Pinpoint the cell where the given text exists, returning its [X, Y] midpoint coordinate. 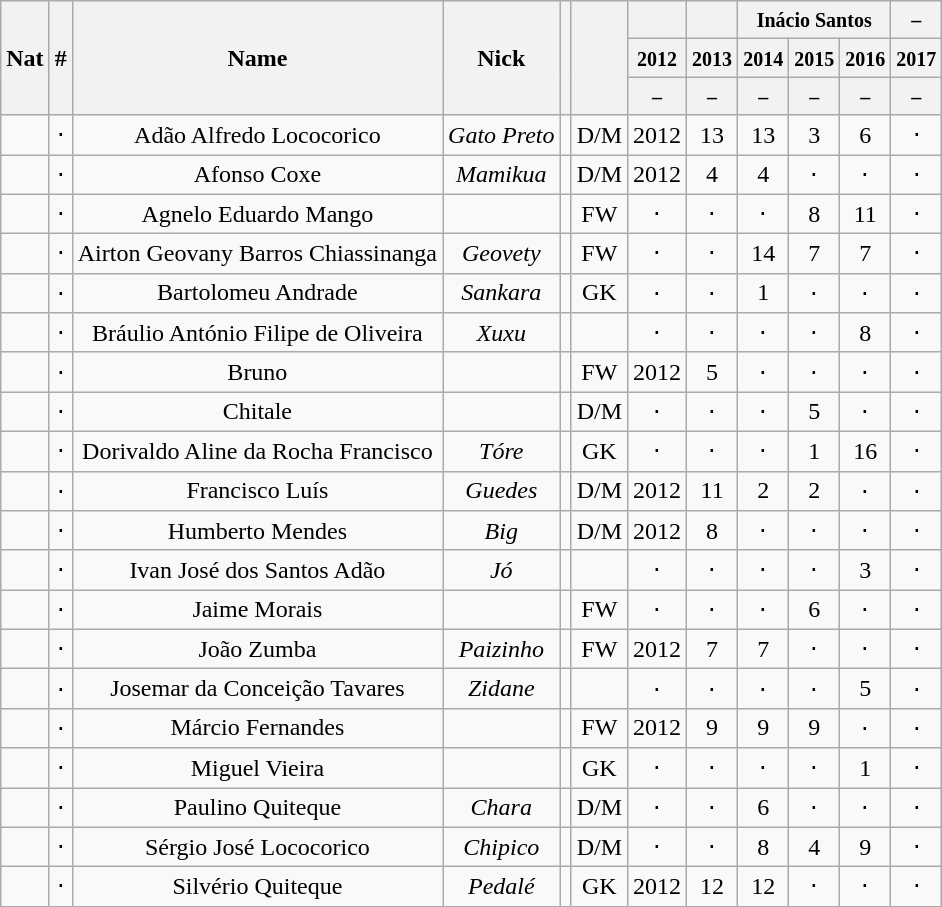
Xuxu [502, 333]
Josemar da Conceição Tavares [257, 689]
Mamikua [502, 174]
Name [257, 58]
2016 [866, 58]
Bruno [257, 372]
Jaime Morais [257, 610]
Sankara [502, 293]
Afonso Coxe [257, 174]
Chitale [257, 412]
Chara [502, 808]
Ivan José dos Santos Adão [257, 570]
Tóre [502, 451]
Agnelo Eduardo Mango [257, 214]
Inácio Santos [814, 20]
Silvério Quiteque [257, 887]
Geovety [502, 254]
2017 [916, 58]
Nick [502, 58]
2013 [712, 58]
Pedalé [502, 887]
Bartolomeu Andrade [257, 293]
Márcio Fernandes [257, 728]
Paulino Quiteque [257, 808]
João Zumba [257, 649]
Guedes [502, 491]
Francisco Luís [257, 491]
Humberto Mendes [257, 531]
Adão Alfredo Lococorico [257, 135]
Sérgio José Lococorico [257, 847]
16 [866, 451]
14 [764, 254]
2014 [764, 58]
# [60, 58]
Zidane [502, 689]
Miguel Vieira [257, 768]
Paizinho [502, 649]
Jó [502, 570]
Big [502, 531]
Dorivaldo Aline da Rocha Francisco [257, 451]
2015 [814, 58]
Nat [25, 58]
Chipico [502, 847]
Airton Geovany Barros Chiassinanga [257, 254]
Bráulio António Filipe de Oliveira [257, 333]
Gato Preto [502, 135]
